Capture the cell that displays the provided text and extract its [x, y] central coordinate. 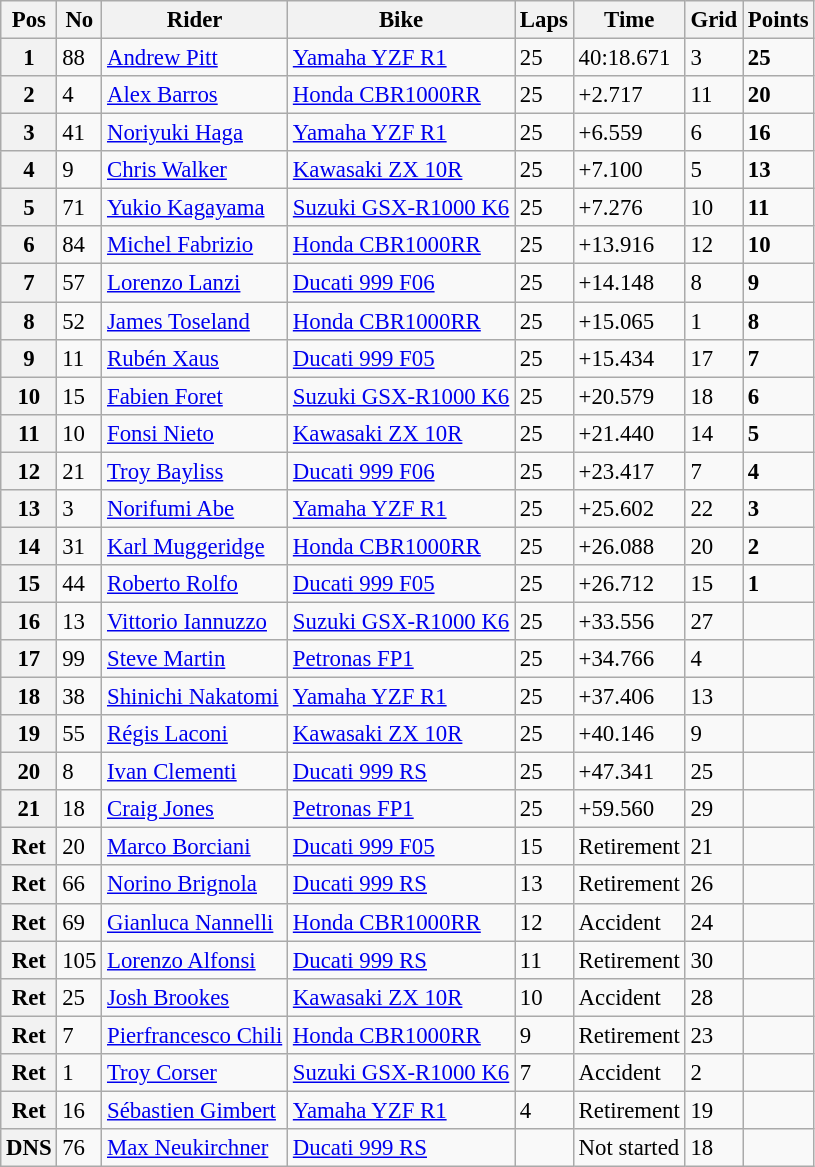
Lorenzo Lanzi [195, 283]
29 [714, 809]
Josh Brookes [195, 997]
+40.146 [629, 734]
+23.417 [629, 471]
Alex Barros [195, 95]
+13.916 [629, 245]
38 [80, 697]
Ivan Clementi [195, 772]
31 [80, 546]
69 [80, 922]
30 [714, 960]
Grid [714, 20]
Roberto Rolfo [195, 584]
+7.276 [629, 208]
66 [80, 885]
Max Neukirchner [195, 1148]
28 [714, 997]
+21.440 [629, 433]
+37.406 [629, 697]
84 [80, 245]
Norifumi Abe [195, 509]
Troy Bayliss [195, 471]
+15.065 [629, 321]
Karl Muggeridge [195, 546]
Rider [195, 20]
Noriyuki Haga [195, 133]
+20.579 [629, 396]
Chris Walker [195, 170]
22 [714, 509]
Laps [544, 20]
Norino Brignola [195, 885]
Yukio Kagayama [195, 208]
+15.434 [629, 358]
Not started [629, 1148]
Vittorio Iannuzzo [195, 621]
105 [80, 960]
55 [80, 734]
88 [80, 58]
Steve Martin [195, 659]
57 [80, 283]
41 [80, 133]
+33.556 [629, 621]
+26.088 [629, 546]
Troy Corser [195, 1073]
44 [80, 584]
Craig Jones [195, 809]
Andrew Pitt [195, 58]
Lorenzo Alfonsi [195, 960]
23 [714, 1035]
Fonsi Nieto [195, 433]
+7.100 [629, 170]
Rubén Xaus [195, 358]
Gianluca Nannelli [195, 922]
+59.560 [629, 809]
Pierfrancesco Chili [195, 1035]
24 [714, 922]
+14.148 [629, 283]
52 [80, 321]
Bike [402, 20]
James Toseland [195, 321]
Shinichi Nakatomi [195, 697]
+47.341 [629, 772]
+26.712 [629, 584]
Fabien Foret [195, 396]
Marco Borciani [195, 847]
26 [714, 885]
99 [80, 659]
+34.766 [629, 659]
Michel Fabrizio [195, 245]
Pos [29, 20]
27 [714, 621]
Time [629, 20]
Sébastien Gimbert [195, 1110]
+2.717 [629, 95]
No [80, 20]
+25.602 [629, 509]
Régis Laconi [195, 734]
76 [80, 1148]
Points [778, 20]
+6.559 [629, 133]
40:18.671 [629, 58]
DNS [29, 1148]
71 [80, 208]
